Find where the given text appears and provide that cell's center as [X, Y] coordinate. 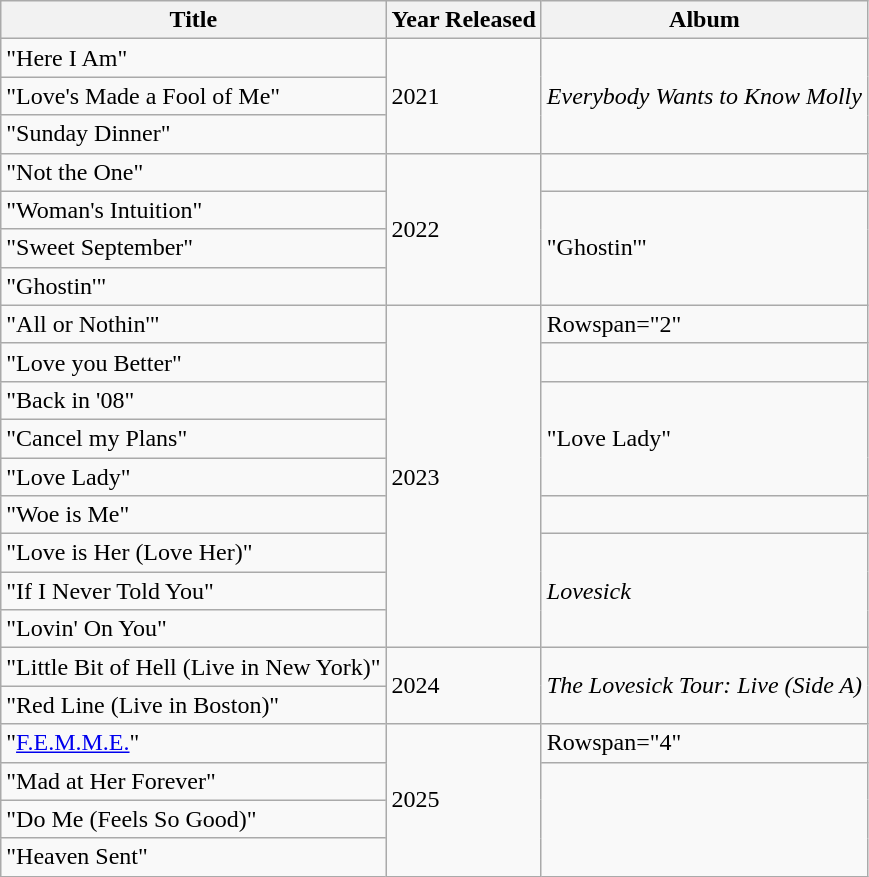
2023 [464, 476]
Year Released [464, 20]
"Lovin' On You" [194, 629]
Lovesick [704, 591]
"Here I Am" [194, 58]
"All or Nothin'" [194, 324]
"Cancel my Plans" [194, 438]
Rowspan="2" [704, 324]
"Back in '08" [194, 400]
The Lovesick Tour: Live (Side A) [704, 686]
"Do Me (Feels So Good)" [194, 819]
"Love you Better" [194, 362]
"Love is Her (Love Her)" [194, 553]
"Woman's Intuition" [194, 210]
Title [194, 20]
"F.E.M.M.E." [194, 743]
2025 [464, 800]
"Not the One" [194, 172]
"Heaven Sent" [194, 857]
Album [704, 20]
"Sweet September" [194, 248]
"Sunday Dinner" [194, 134]
"Love's Made a Fool of Me" [194, 96]
Everybody Wants to Know Molly [704, 96]
"Red Line (Live in Boston)" [194, 705]
Rowspan="4" [704, 743]
2024 [464, 686]
"If I Never Told You" [194, 591]
"Mad at Her Forever" [194, 781]
"Little Bit of Hell (Live in New York)" [194, 667]
"Woe is Me" [194, 515]
2022 [464, 229]
2021 [464, 96]
